Search for the cell housing the specified text and yield its (X, Y) center coordinate. 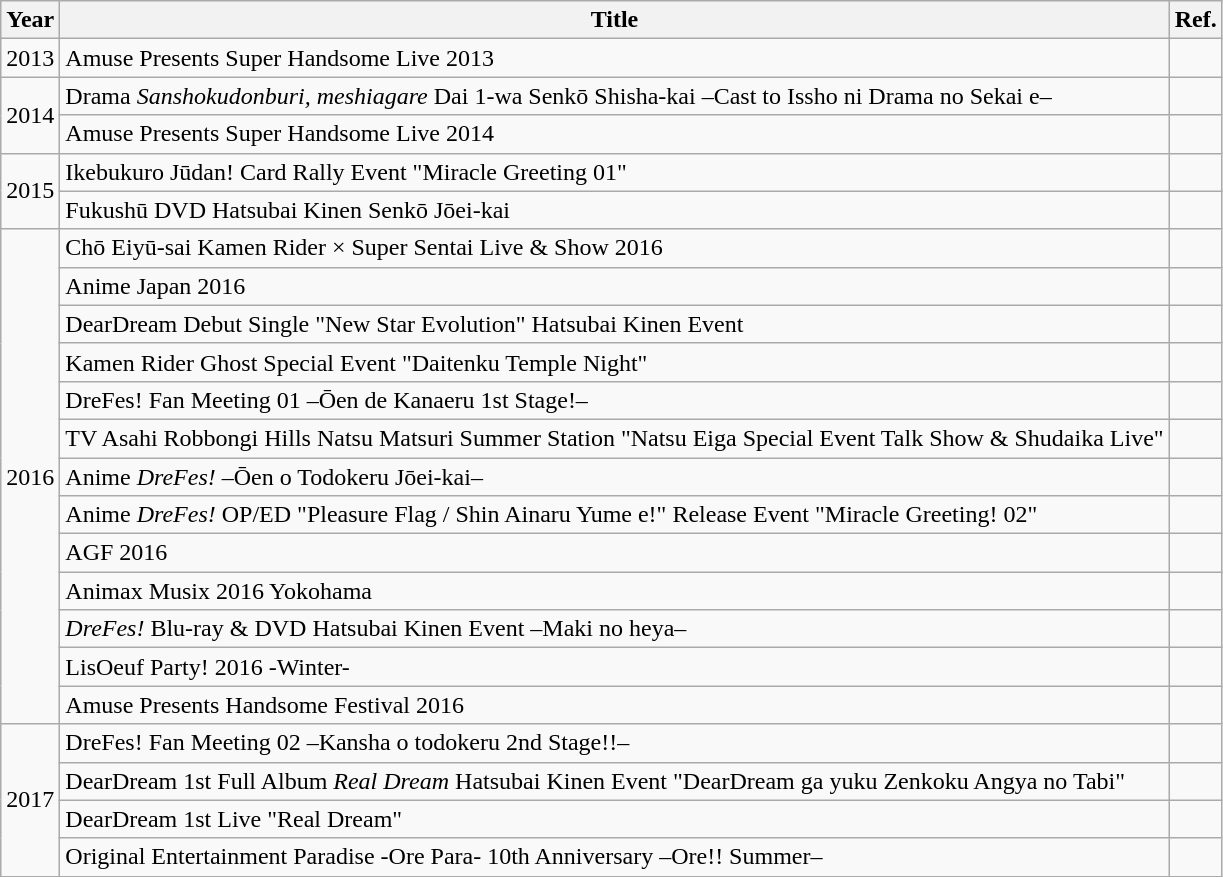
DreFes! Fan Meeting 01 –Ōen de Kanaeru 1st Stage!– (614, 400)
Fukushū DVD Hatsubai Kinen Senkō Jōei-kai (614, 210)
2017 (30, 800)
Year (30, 20)
TV Asahi Robbongi Hills Natsu Matsuri Summer Station "Natsu Eiga Special Event Talk Show & Shudaika Live" (614, 438)
Anime DreFes! OP/ED "Pleasure Flag / Shin Ainaru Yume e!" Release Event "Miracle Greeting! 02" (614, 515)
Amuse Presents Handsome Festival 2016 (614, 705)
DreFes! Blu-ray & DVD Hatsubai Kinen Event –Maki no heya– (614, 629)
DearDream 1st Full Album Real Dream Hatsubai Kinen Event "DearDream ga yuku Zenkoku Angya no Tabi" (614, 781)
Original Entertainment Paradise -Ore Para- 10th Anniversary –Ore!! Summer– (614, 857)
DreFes! Fan Meeting 02 –Kansha o todokeru 2nd Stage!!– (614, 743)
Anime Japan 2016 (614, 286)
Anime DreFes! –Ōen o Todokeru Jōei-kai– (614, 477)
2014 (30, 115)
2013 (30, 58)
Amuse Presents Super Handsome Live 2013 (614, 58)
2016 (30, 476)
Drama Sanshokudonburi, meshiagare Dai 1-wa Senkō Shisha-kai –Cast to Issho ni Drama no Sekai e– (614, 96)
DearDream Debut Single "New Star Evolution" Hatsubai Kinen Event (614, 324)
Kamen Rider Ghost Special Event "Daitenku Temple Night" (614, 362)
DearDream 1st Live "Real Dream" (614, 819)
LisOeuf Party! 2016 -Winter- (614, 667)
Animax Musix 2016 Yokohama (614, 591)
2015 (30, 191)
Ikebukuro Jūdan! Card Rally Event "Miracle Greeting 01" (614, 172)
Amuse Presents Super Handsome Live 2014 (614, 134)
Chō Eiyū-sai Kamen Rider × Super Sentai Live & Show 2016 (614, 248)
Ref. (1196, 20)
AGF 2016 (614, 553)
Title (614, 20)
